Pinpoint the cell where the given text exists, returning its [x, y] midpoint coordinate. 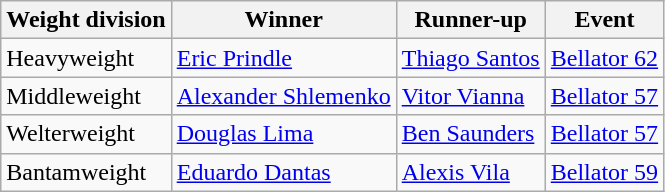
Runner-up [470, 20]
Bantamweight [86, 172]
Welterweight [86, 134]
Eric Prindle [284, 58]
Middleweight [86, 96]
Winner [284, 20]
Thiago Santos [470, 58]
Vitor Vianna [470, 96]
Alexander Shlemenko [284, 96]
Heavyweight [86, 58]
Alexis Vila [470, 172]
Event [604, 20]
Douglas Lima [284, 134]
Bellator 62 [604, 58]
Bellator 59 [604, 172]
Eduardo Dantas [284, 172]
Weight division [86, 20]
Ben Saunders [470, 134]
